Find where the given text appears and provide that cell's center as (x, y) coordinate. 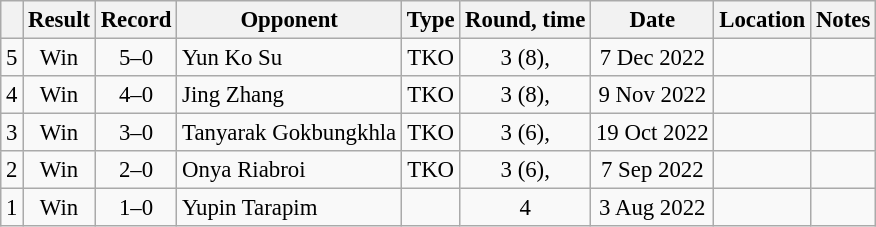
2–0 (136, 170)
9 Nov 2022 (652, 95)
Location (762, 20)
Tanyarak Gokbungkhla (290, 133)
1–0 (136, 208)
Yupin Tarapim (290, 208)
Notes (844, 20)
7 Dec 2022 (652, 58)
Jing Zhang (290, 95)
1 (12, 208)
2 (12, 170)
19 Oct 2022 (652, 133)
Record (136, 20)
Type (431, 20)
Round, time (526, 20)
3–0 (136, 133)
4–0 (136, 95)
Opponent (290, 20)
Yun Ko Su (290, 58)
Onya Riabroi (290, 170)
5–0 (136, 58)
7 Sep 2022 (652, 170)
Result (60, 20)
3 (12, 133)
Date (652, 20)
3 Aug 2022 (652, 208)
5 (12, 58)
